Extract the (X, Y) coordinate from the center of the cell holding the provided text.  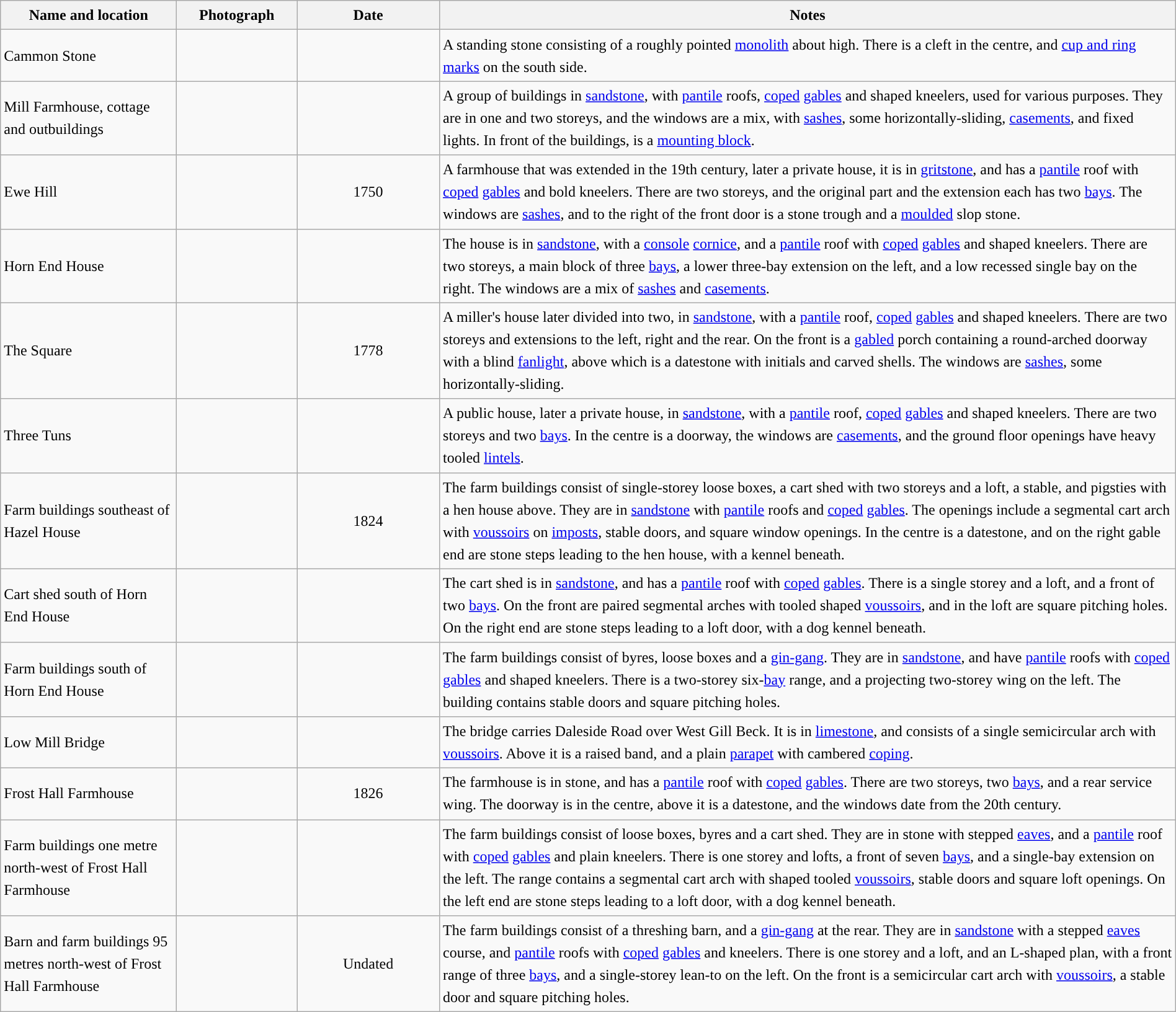
Frost Hall Farmhouse (89, 794)
Cart shed south of Horn End House (89, 605)
Horn End House (89, 265)
Name and location (89, 15)
The Square (89, 351)
Low Mill Bridge (89, 742)
Undated (368, 964)
Three Tuns (89, 435)
Ewe Hill (89, 192)
1750 (368, 192)
Mill Farmhouse, cottage and outbuildings (89, 118)
Cammon Stone (89, 56)
Date (368, 15)
1826 (368, 794)
Photograph (237, 15)
Notes (808, 15)
A standing stone consisting of a roughly pointed monolith about high. There is a cleft in the centre, and cup and ring marks on the south side. (808, 56)
Farm buildings one metre north-west of Frost Hall Farmhouse (89, 868)
Barn and farm buildings 95 metres north-west of Frost Hall Farmhouse (89, 964)
Farm buildings southeast of Hazel House (89, 521)
Farm buildings south of Horn End House (89, 680)
1824 (368, 521)
1778 (368, 351)
